Scan for the cell matching the given text and deliver its [x, y] coordinate at center. 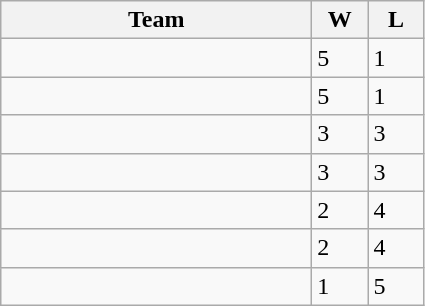
W [340, 20]
L [396, 20]
Team [156, 20]
